From the cell containing the given text, extract its center point as [x, y] coordinate. 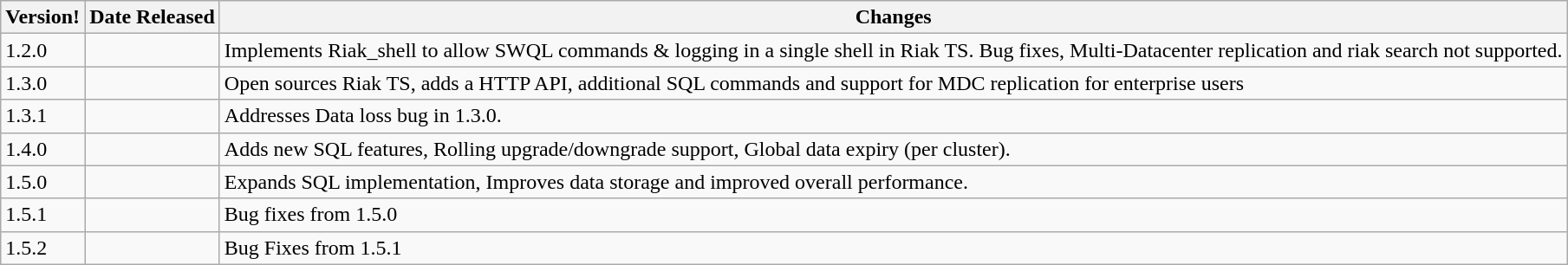
Changes [893, 17]
Bug fixes from 1.5.0 [893, 215]
1.4.0 [43, 149]
1.2.0 [43, 50]
1.5.1 [43, 215]
Date Released [153, 17]
Bug Fixes from 1.5.1 [893, 248]
1.5.0 [43, 182]
Addresses Data loss bug in 1.3.0. [893, 116]
Version! [43, 17]
Adds new SQL features, Rolling upgrade/downgrade support, Global data expiry (per cluster). [893, 149]
1.3.0 [43, 83]
Open sources Riak TS, adds a HTTP API, additional SQL commands and support for MDC replication for enterprise users [893, 83]
Expands SQL implementation, Improves data storage and improved overall performance. [893, 182]
1.3.1 [43, 116]
1.5.2 [43, 248]
